Return (X, Y) of the center of cell containing provided text 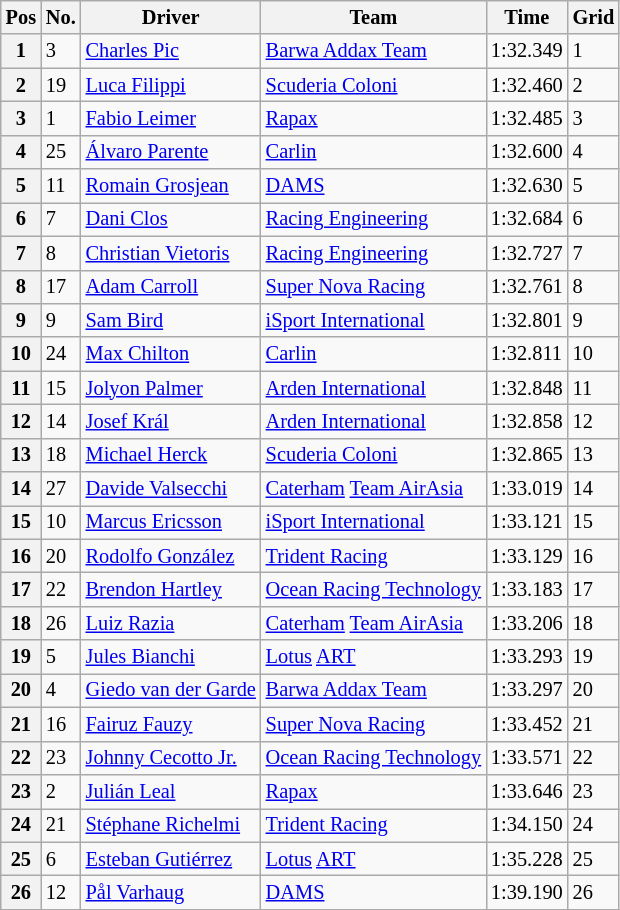
1:39.190 (527, 892)
Adam Carroll (171, 287)
1:32.684 (527, 219)
Team (374, 17)
1:32.848 (527, 388)
Fabio Leimer (171, 118)
1:33.121 (527, 522)
Luca Filippi (171, 85)
Pål Varhaug (171, 892)
Christian Vietoris (171, 253)
1:32.801 (527, 320)
Johnny Cecotto Jr. (171, 758)
Sam Bird (171, 320)
1:32.727 (527, 253)
1:34.150 (527, 825)
Luiz Razia (171, 623)
1:32.858 (527, 421)
1:33.571 (527, 758)
1:32.600 (527, 152)
No. (61, 17)
1:33.183 (527, 589)
Josef Král (171, 421)
1:35.228 (527, 859)
1:33.206 (527, 623)
1:32.865 (527, 455)
27 (61, 489)
Dani Clos (171, 219)
Max Chilton (171, 354)
Michael Herck (171, 455)
Driver (171, 17)
Álvaro Parente (171, 152)
1:32.811 (527, 354)
Pos (21, 17)
1:32.630 (527, 186)
Brendon Hartley (171, 589)
Rodolfo González (171, 556)
Esteban Gutiérrez (171, 859)
1:32.349 (527, 51)
Jolyon Palmer (171, 388)
1:32.460 (527, 85)
Stéphane Richelmi (171, 825)
1:33.293 (527, 657)
Marcus Ericsson (171, 522)
1:33.297 (527, 690)
Davide Valsecchi (171, 489)
1:33.646 (527, 791)
Romain Grosjean (171, 186)
1:32.485 (527, 118)
Giedo van der Garde (171, 690)
Time (527, 17)
1:33.452 (527, 724)
Jules Bianchi (171, 657)
Julián Leal (171, 791)
Grid (594, 17)
Charles Pic (171, 51)
1:33.129 (527, 556)
1:32.761 (527, 287)
1:33.019 (527, 489)
Fairuz Fauzy (171, 724)
